Locate the cell with the specified text and output its [x, y] center coordinate. 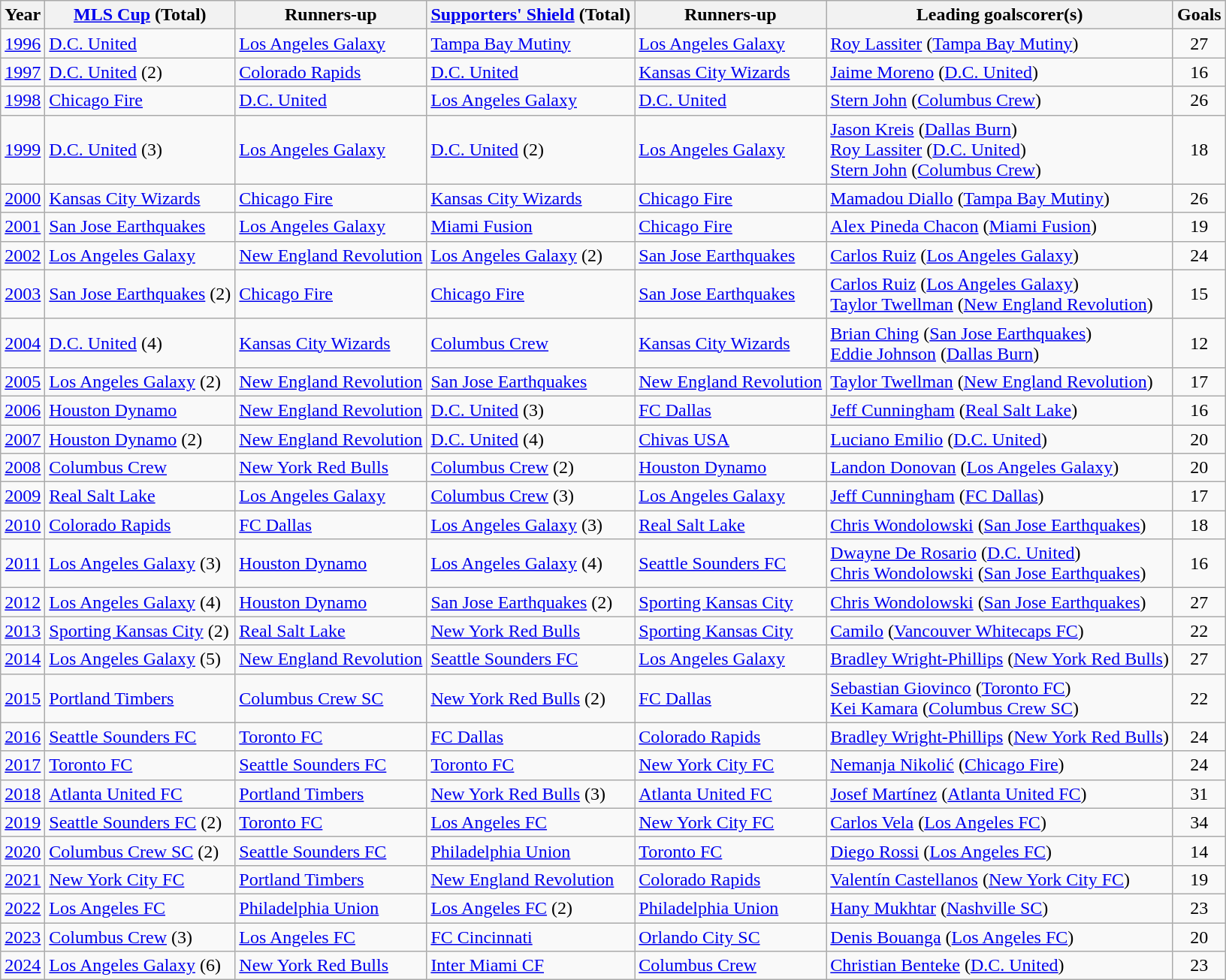
Luciano Emilio (D.C. United) [1000, 439]
Dwayne De Rosario (D.C. United) Chris Wondolowski (San Jose Earthquakes) [1000, 563]
Christian Benteke (D.C. United) [1000, 966]
Houston Dynamo (2) [140, 439]
Columbus Crew SC (2) [140, 851]
2020 [23, 851]
1998 [23, 101]
Hany Mukhtar (Nashville SC) [1000, 908]
2011 [23, 563]
2024 [23, 966]
2016 [23, 737]
1996 [23, 44]
Los Angeles FC (2) [530, 908]
FC Cincinnati [530, 936]
Stern John (Columbus Crew) [1000, 101]
Columbus Crew SC [331, 698]
Roy Lassiter (Tampa Bay Mutiny) [1000, 44]
Tampa Bay Mutiny [530, 44]
2004 [23, 342]
Carlos Vela (Los Angeles FC) [1000, 822]
Seattle Sounders FC (2) [140, 822]
2000 [23, 198]
Orlando City SC [730, 936]
Los Angeles Galaxy (6) [140, 966]
1997 [23, 72]
2022 [23, 908]
2003 [23, 294]
Denis Bouanga (Los Angeles FC) [1000, 936]
2018 [23, 794]
Josef Martínez (Atlanta United FC) [1000, 794]
Columbus Crew (2) [530, 468]
2002 [23, 255]
Camilo (Vancouver Whitecaps FC) [1000, 631]
2019 [23, 822]
2010 [23, 525]
Valentín Castellanos (New York City FC) [1000, 879]
Miami Fusion [530, 227]
2013 [23, 631]
2007 [23, 439]
2014 [23, 659]
Chivas USA [730, 439]
New York Red Bulls (2) [530, 698]
Los Angeles Galaxy (5) [140, 659]
New York Red Bulls (3) [530, 794]
Brian Ching (San Jose Earthquakes) Eddie Johnson (Dallas Burn) [1000, 342]
Alex Pineda Chacon (Miami Fusion) [1000, 227]
Taylor Twellman (New England Revolution) [1000, 381]
2015 [23, 698]
Jaime Moreno (D.C. United) [1000, 72]
34 [1199, 822]
Sporting Kansas City (2) [140, 631]
Diego Rossi (Los Angeles FC) [1000, 851]
2001 [23, 227]
2005 [23, 381]
2023 [23, 936]
Carlos Ruiz (Los Angeles Galaxy) [1000, 255]
Sebastian Giovinco (Toronto FC) Kei Kamara (Columbus Crew SC) [1000, 698]
Mamadou Diallo (Tampa Bay Mutiny) [1000, 198]
Year [23, 15]
Jason Kreis (Dallas Burn) Roy Lassiter (D.C. United) Stern John (Columbus Crew) [1000, 149]
Jeff Cunningham (FC Dallas) [1000, 496]
2021 [23, 879]
Carlos Ruiz (Los Angeles Galaxy) Taylor Twellman (New England Revolution) [1000, 294]
2009 [23, 496]
Supporters' Shield (Total) [530, 15]
31 [1199, 794]
2006 [23, 410]
15 [1199, 294]
Goals [1199, 15]
2012 [23, 602]
MLS Cup (Total) [140, 15]
Jeff Cunningham (Real Salt Lake) [1000, 410]
Inter Miami CF [530, 966]
Nemanja Nikolić (Chicago Fire) [1000, 765]
Landon Donovan (Los Angeles Galaxy) [1000, 468]
14 [1199, 851]
1999 [23, 149]
12 [1199, 342]
2017 [23, 765]
2008 [23, 468]
Leading goalscorer(s) [1000, 15]
